Extract the [X, Y] coordinate from the center of the cell holding the provided text.  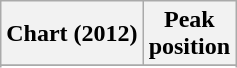
Chart (2012) [72, 34]
Peakposition [189, 34]
